Pinpoint the cell where the given text exists, returning its (x, y) midpoint coordinate. 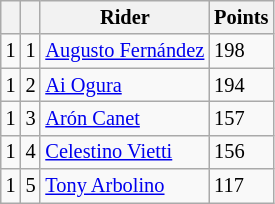
4 (31, 152)
Rider (124, 17)
Tony Arbolino (124, 186)
Arón Canet (124, 118)
Ai Ogura (124, 85)
Celestino Vietti (124, 152)
117 (241, 186)
156 (241, 152)
Points (241, 17)
194 (241, 85)
2 (31, 85)
198 (241, 51)
Augusto Fernández (124, 51)
157 (241, 118)
5 (31, 186)
3 (31, 118)
